Find where the given text appears and provide that cell's center as (x, y) coordinate. 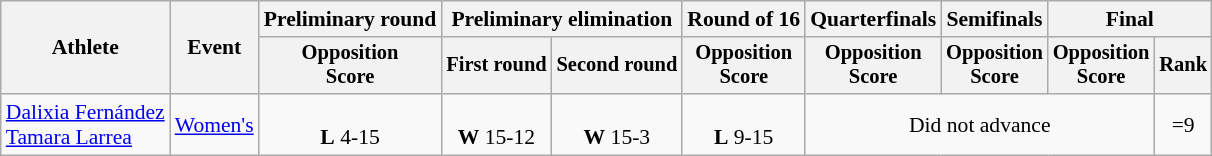
First round (496, 66)
Semifinals (994, 19)
Event (214, 48)
Second round (618, 66)
Dalixia FernándezTamara Larrea (86, 124)
=9 (1183, 124)
Rank (1183, 66)
L 9-15 (744, 124)
Quarterfinals (873, 19)
Preliminary round (350, 19)
Final (1130, 19)
Athlete (86, 48)
Preliminary elimination (562, 19)
W 15-12 (496, 124)
Did not advance (980, 124)
L 4-15 (350, 124)
Women's (214, 124)
W 15-3 (618, 124)
Round of 16 (744, 19)
